Capture the cell that displays the provided text and extract its [X, Y] central coordinate. 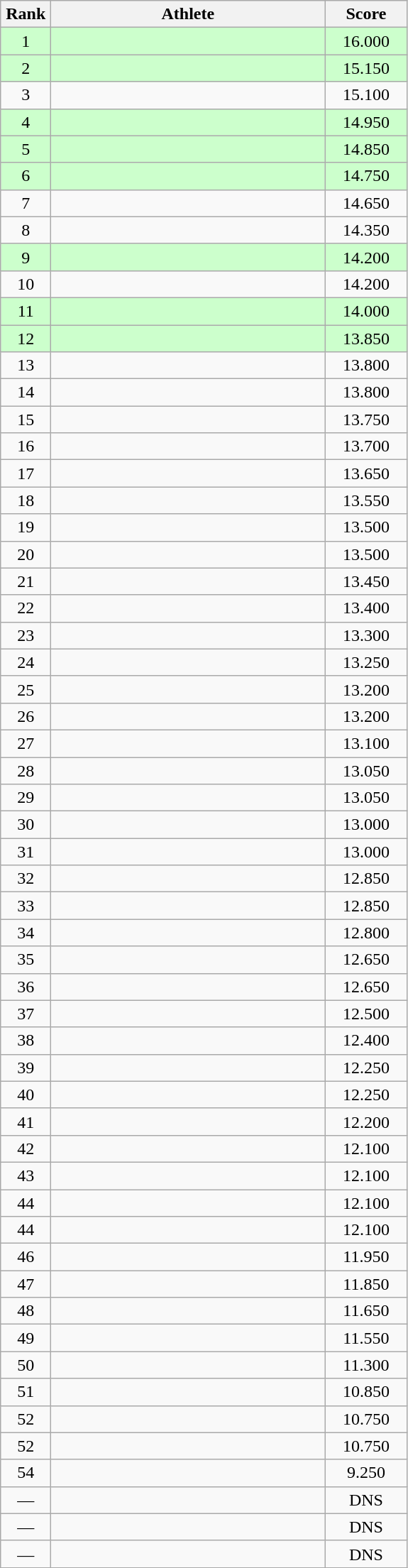
43 [26, 1175]
16 [26, 446]
2 [26, 68]
4 [26, 122]
15.150 [366, 68]
21 [26, 581]
9 [26, 257]
13.700 [366, 446]
47 [26, 1284]
13.850 [366, 339]
51 [26, 1392]
38 [26, 1041]
48 [26, 1311]
20 [26, 554]
16.000 [366, 41]
7 [26, 203]
15.100 [366, 95]
8 [26, 230]
40 [26, 1095]
46 [26, 1257]
18 [26, 500]
12.200 [366, 1122]
12.500 [366, 1014]
39 [26, 1068]
17 [26, 473]
13.650 [366, 473]
5 [26, 149]
1 [26, 41]
11 [26, 311]
27 [26, 743]
14.650 [366, 203]
12.800 [366, 933]
30 [26, 825]
54 [26, 1473]
6 [26, 176]
24 [26, 662]
13.300 [366, 635]
33 [26, 906]
11.950 [366, 1257]
3 [26, 95]
36 [26, 987]
13.100 [366, 743]
37 [26, 1014]
13.550 [366, 500]
41 [26, 1122]
25 [26, 689]
11.850 [366, 1284]
23 [26, 635]
14.350 [366, 230]
11.650 [366, 1311]
31 [26, 852]
11.300 [366, 1365]
10.850 [366, 1392]
50 [26, 1365]
42 [26, 1148]
Score [366, 14]
32 [26, 879]
11.550 [366, 1338]
13.400 [366, 608]
13.750 [366, 420]
26 [26, 716]
15 [26, 420]
13.450 [366, 581]
35 [26, 960]
12 [26, 339]
28 [26, 770]
14 [26, 393]
Rank [26, 14]
Athlete [188, 14]
14.750 [366, 176]
14.950 [366, 122]
13 [26, 366]
12.400 [366, 1041]
34 [26, 933]
19 [26, 527]
14.000 [366, 311]
9.250 [366, 1473]
22 [26, 608]
49 [26, 1338]
14.850 [366, 149]
10 [26, 284]
29 [26, 798]
13.250 [366, 662]
